Pinpoint the cell where the given text exists, returning its (x, y) midpoint coordinate. 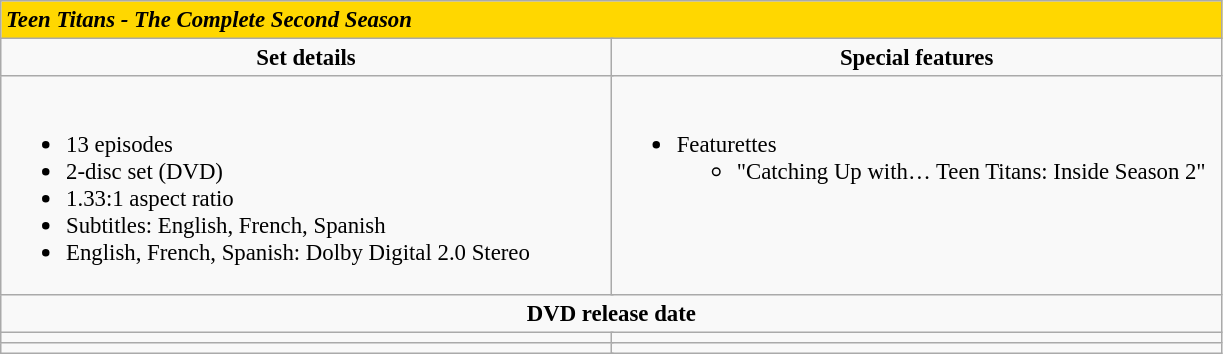
Set details (306, 58)
DVD release date (612, 313)
13 episodes2-disc set (DVD)1.33:1 aspect ratioSubtitles: English, French, SpanishEnglish, French, Spanish: Dolby Digital 2.0 Stereo (306, 185)
Teen Titans - The Complete Second Season (612, 20)
Special features (916, 58)
Featurettes"Catching Up with… Teen Titans: Inside Season 2" (916, 185)
